Return (x, y) of the center of cell containing provided text 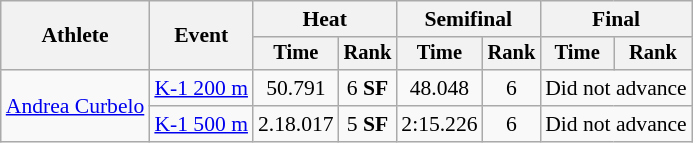
6 SF (368, 88)
Andrea Curbelo (76, 106)
K-1 500 m (201, 124)
2:15.226 (439, 124)
Event (201, 36)
Heat (324, 19)
5 SF (368, 124)
48.048 (439, 88)
K-1 200 m (201, 88)
2.18.017 (296, 124)
Final (616, 19)
Athlete (76, 36)
Semifinal (468, 19)
50.791 (296, 88)
